Extract the (x, y) coordinate from the center of the cell holding the provided text.  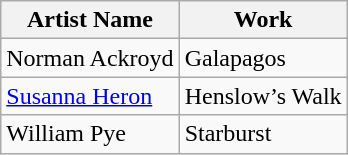
William Pye (90, 134)
Artist Name (90, 20)
Starburst (263, 134)
Work (263, 20)
Henslow’s Walk (263, 96)
Susanna Heron (90, 96)
Galapagos (263, 58)
Norman Ackroyd (90, 58)
